Return the [x, y] coordinate for the center point of the cell that contains the specified text.  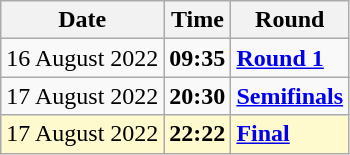
16 August 2022 [82, 58]
Semifinals [290, 96]
Final [290, 134]
Date [82, 20]
Round 1 [290, 58]
09:35 [198, 58]
Round [290, 20]
22:22 [198, 134]
Time [198, 20]
20:30 [198, 96]
